For the text-containing cell, return its midpoint in (x, y) coordinate format. 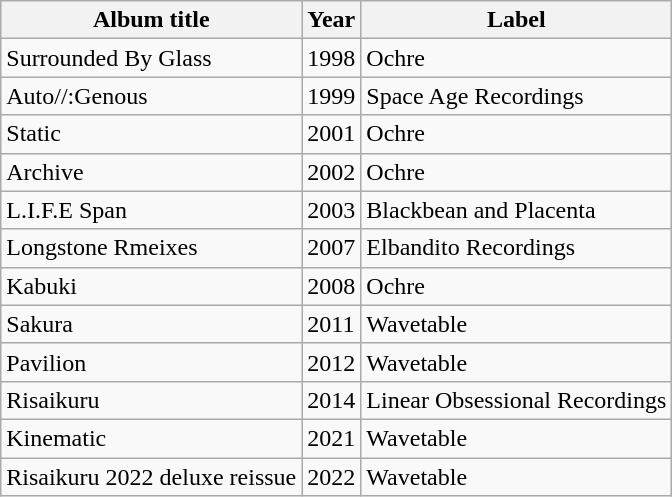
2002 (332, 172)
2011 (332, 324)
2008 (332, 286)
Archive (152, 172)
Space Age Recordings (516, 96)
Risaikuru 2022 deluxe reissue (152, 477)
Blackbean and Placenta (516, 210)
Label (516, 20)
Year (332, 20)
L.I.F.E Span (152, 210)
Auto//:Genous (152, 96)
1999 (332, 96)
Linear Obsessional Recordings (516, 400)
Pavilion (152, 362)
2012 (332, 362)
2022 (332, 477)
Elbandito Recordings (516, 248)
Static (152, 134)
Risaikuru (152, 400)
Longstone Rmeixes (152, 248)
2014 (332, 400)
Album title (152, 20)
2021 (332, 438)
Sakura (152, 324)
2007 (332, 248)
Kabuki (152, 286)
1998 (332, 58)
Kinematic (152, 438)
2003 (332, 210)
2001 (332, 134)
Surrounded By Glass (152, 58)
